Determine the (X, Y) coordinate at the center of the cell enclosing the given text.  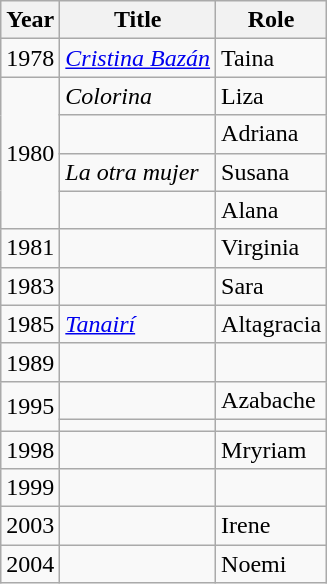
Cristina Bazán (138, 58)
Noemi (272, 564)
La otra mujer (138, 172)
Irene (272, 526)
1999 (30, 488)
Taina (272, 58)
Tanairí (138, 324)
1995 (30, 406)
1980 (30, 153)
Alana (272, 210)
1983 (30, 286)
1985 (30, 324)
Title (138, 20)
1978 (30, 58)
Role (272, 20)
Year (30, 20)
Liza (272, 96)
1989 (30, 362)
2004 (30, 564)
Colorina (138, 96)
1981 (30, 248)
Azabache (272, 400)
Susana (272, 172)
Virginia (272, 248)
Sara (272, 286)
Adriana (272, 134)
Altagracia (272, 324)
Mryriam (272, 449)
2003 (30, 526)
1998 (30, 449)
